Return (X, Y) of the center of cell containing provided text 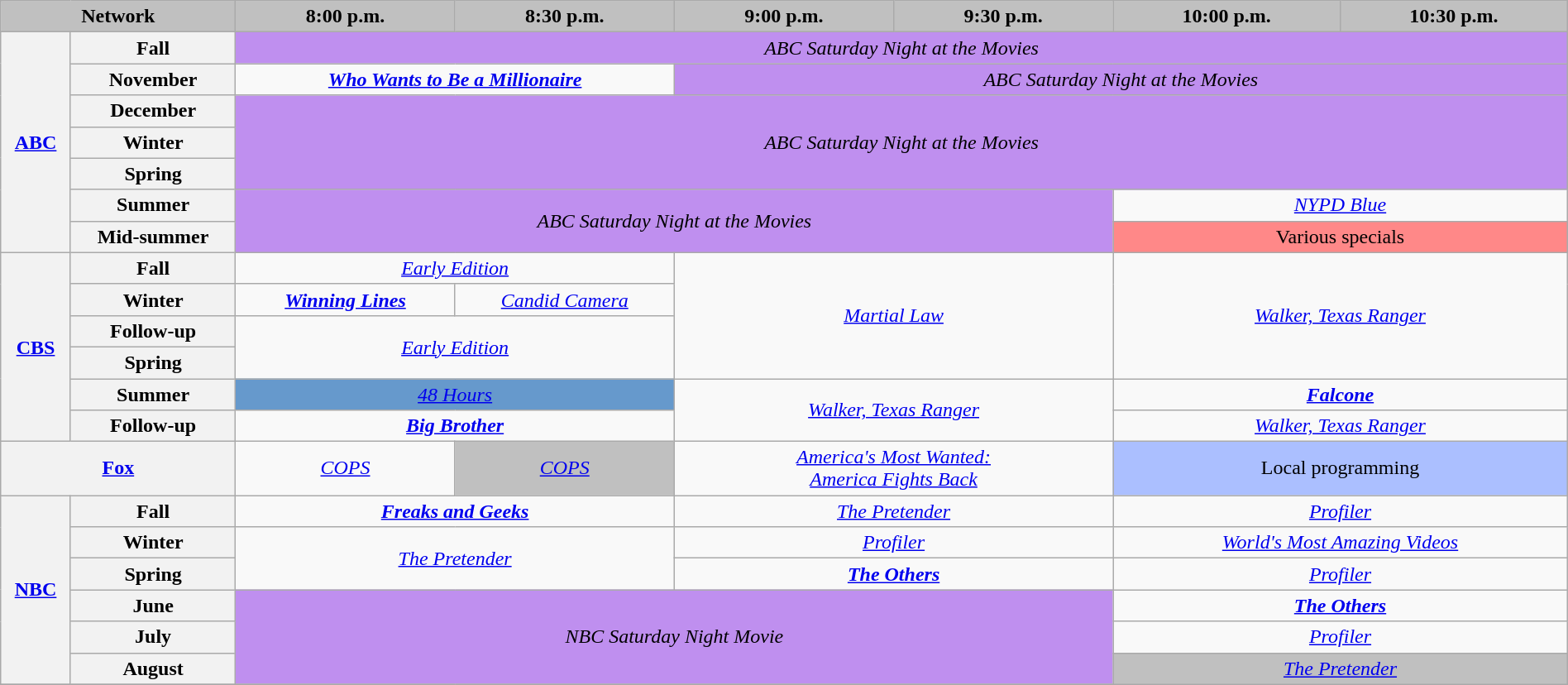
Winning Lines (346, 299)
8:30 p.m. (564, 17)
Candid Camera (564, 299)
Big Brother (455, 426)
August (153, 668)
June (153, 606)
December (153, 111)
NBC Saturday Night Movie (675, 637)
July (153, 637)
Who Wants to Be a Millionaire (455, 79)
Local programming (1340, 468)
9:00 p.m. (784, 17)
Mid-summer (153, 237)
NYPD Blue (1340, 205)
9:30 p.m. (1004, 17)
10:30 p.m. (1454, 17)
10:00 p.m. (1227, 17)
8:00 p.m. (346, 17)
48 Hours (455, 395)
ABC (36, 142)
NBC (36, 590)
Falcone (1340, 395)
November (153, 79)
America's Most Wanted:America Fights Back (893, 468)
World's Most Amazing Videos (1340, 543)
CBS (36, 347)
Various specials (1340, 237)
Martial Law (893, 315)
Fox (118, 468)
Network (118, 17)
Freaks and Geeks (455, 511)
